Find where the given text appears and provide that cell's center as (x, y) coordinate. 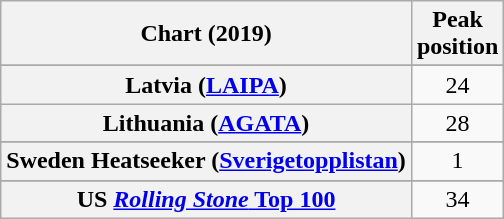
Chart (2019) (206, 34)
34 (457, 199)
US Rolling Stone Top 100 (206, 199)
24 (457, 85)
1 (457, 161)
Lithuania (AGATA) (206, 123)
Sweden Heatseeker (Sverigetopplistan) (206, 161)
Latvia (LAIPA) (206, 85)
Peakposition (457, 34)
28 (457, 123)
